From the cell containing the given text, extract its center point as (X, Y) coordinate. 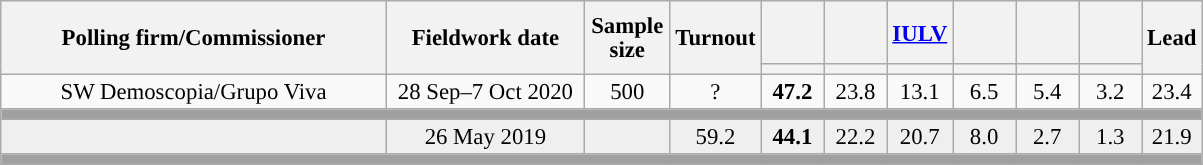
20.7 (920, 138)
Lead (1172, 38)
Sample size (627, 38)
26 May 2019 (485, 138)
44.1 (792, 138)
47.2 (792, 92)
? (716, 92)
13.1 (920, 92)
500 (627, 92)
6.5 (984, 92)
2.7 (1048, 138)
21.9 (1172, 138)
Polling firm/Commissioner (194, 38)
8.0 (984, 138)
Fieldwork date (485, 38)
23.8 (856, 92)
Turnout (716, 38)
28 Sep–7 Oct 2020 (485, 92)
22.2 (856, 138)
3.2 (1110, 92)
5.4 (1048, 92)
23.4 (1172, 92)
59.2 (716, 138)
1.3 (1110, 138)
IULV (920, 32)
SW Demoscopia/Grupo Viva (194, 92)
